Scan for the cell matching the given text and deliver its [x, y] coordinate at center. 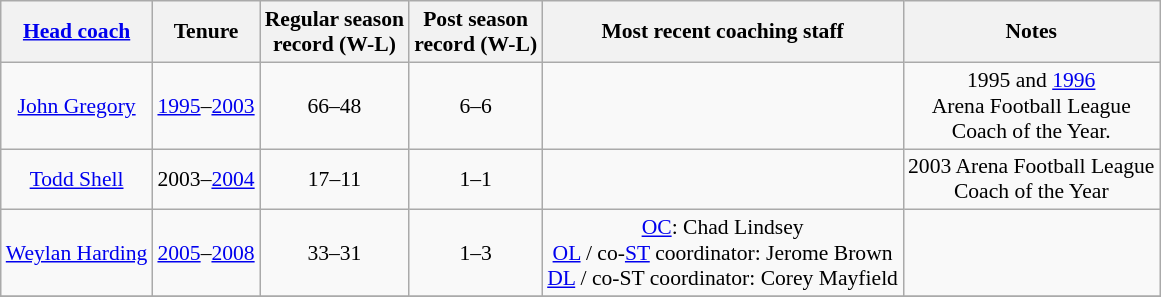
Post seasonrecord (W-L) [476, 32]
1995 and 1996Arena Football LeagueCoach of the Year. [1031, 106]
2005–2008 [206, 254]
1995–2003 [206, 106]
2003 Arena Football LeagueCoach of the Year [1031, 180]
2003–2004 [206, 180]
1–1 [476, 180]
John Gregory [77, 106]
17–11 [334, 180]
Regular seasonrecord (W-L) [334, 32]
33–31 [334, 254]
Todd Shell [77, 180]
1–3 [476, 254]
6–6 [476, 106]
Notes [1031, 32]
Weylan Harding [77, 254]
Tenure [206, 32]
Head coach [77, 32]
OC: Chad LindseyOL / co-ST coordinator: Jerome BrownDL / co-ST coordinator: Corey Mayfield [722, 254]
66–48 [334, 106]
Most recent coaching staff [722, 32]
